Search for the cell housing the specified text and yield its (X, Y) center coordinate. 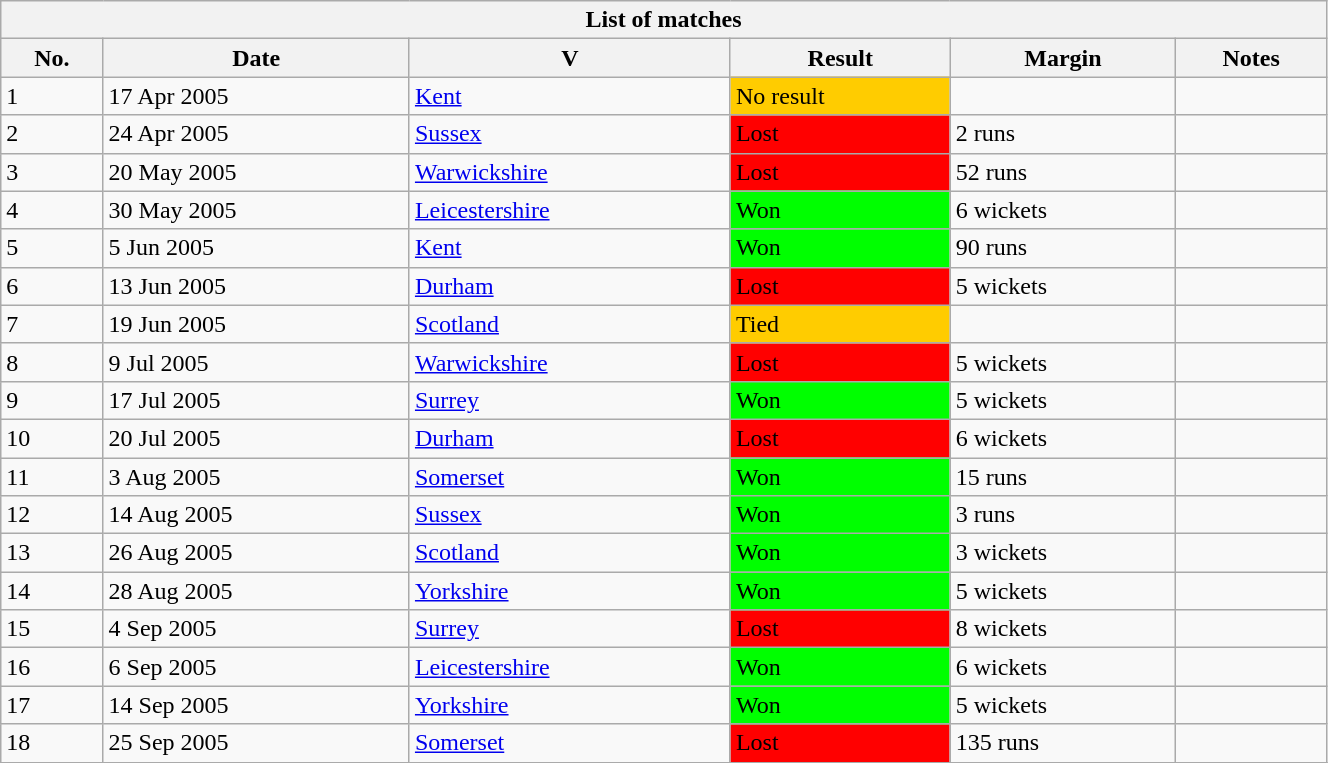
2 runs (1063, 134)
52 runs (1063, 172)
9 Jul 2005 (256, 362)
Notes (1252, 58)
13 (52, 553)
14 (52, 591)
2 (52, 134)
V (570, 58)
24 Apr 2005 (256, 134)
4 (52, 210)
No. (52, 58)
Date (256, 58)
18 (52, 743)
6 (52, 286)
17 (52, 705)
13 Jun 2005 (256, 286)
14 Aug 2005 (256, 515)
12 (52, 515)
15 runs (1063, 477)
8 wickets (1063, 629)
9 (52, 400)
90 runs (1063, 248)
Margin (1063, 58)
17 Apr 2005 (256, 96)
3 Aug 2005 (256, 477)
28 Aug 2005 (256, 591)
17 Jul 2005 (256, 400)
135 runs (1063, 743)
5 Jun 2005 (256, 248)
20 Jul 2005 (256, 438)
25 Sep 2005 (256, 743)
No result (840, 96)
11 (52, 477)
3 runs (1063, 515)
4 Sep 2005 (256, 629)
15 (52, 629)
20 May 2005 (256, 172)
Result (840, 58)
19 Jun 2005 (256, 324)
5 (52, 248)
3 (52, 172)
8 (52, 362)
30 May 2005 (256, 210)
List of matches (664, 20)
3 wickets (1063, 553)
14 Sep 2005 (256, 705)
16 (52, 667)
Tied (840, 324)
6 Sep 2005 (256, 667)
1 (52, 96)
10 (52, 438)
26 Aug 2005 (256, 553)
7 (52, 324)
